From the cell containing the given text, extract its center point as (X, Y) coordinate. 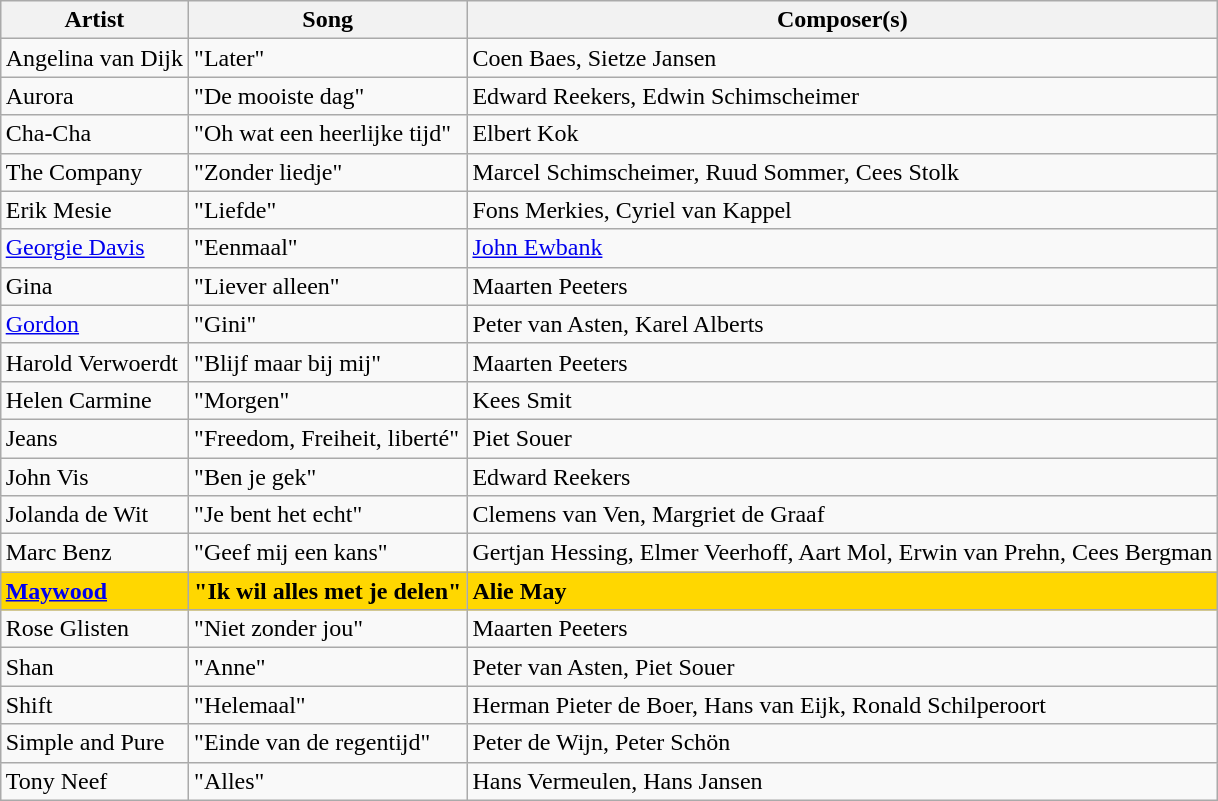
Peter van Asten, Karel Alberts (842, 324)
Peter van Asten, Piet Souer (842, 667)
Gertjan Hessing, Elmer Veerhoff, Aart Mol, Erwin van Prehn, Cees Bergman (842, 553)
"Blijf maar bij mij" (328, 362)
Herman Pieter de Boer, Hans van Eijk, Ronald Schilperoort (842, 705)
Song (328, 20)
Erik Mesie (94, 210)
The Company (94, 172)
"Je bent het echt" (328, 515)
Helen Carmine (94, 400)
"Ik wil alles met je delen" (328, 591)
Jolanda de Wit (94, 515)
Angelina van Dijk (94, 58)
"Eenmaal" (328, 248)
Rose Glisten (94, 629)
Harold Verwoerdt (94, 362)
Peter de Wijn, Peter Schön (842, 743)
Shan (94, 667)
"Oh wat een heerlijke tijd" (328, 134)
"Freedom, Freiheit, liberté" (328, 438)
Edward Reekers, Edwin Schimscheimer (842, 96)
Gina (94, 286)
"Gini" (328, 324)
Hans Vermeulen, Hans Jansen (842, 781)
"Helemaal" (328, 705)
Elbert Kok (842, 134)
"Geef mij een kans" (328, 553)
"Liefde" (328, 210)
John Vis (94, 477)
"Einde van de regentijd" (328, 743)
"Later" (328, 58)
"Zonder liedje" (328, 172)
Kees Smit (842, 400)
Coen Baes, Sietze Jansen (842, 58)
Georgie Davis (94, 248)
"Anne" (328, 667)
"Alles" (328, 781)
Alie May (842, 591)
Shift (94, 705)
Marcel Schimscheimer, Ruud Sommer, Cees Stolk (842, 172)
Fons Merkies, Cyriel van Kappel (842, 210)
Composer(s) (842, 20)
Edward Reekers (842, 477)
Simple and Pure (94, 743)
Aurora (94, 96)
John Ewbank (842, 248)
"Morgen" (328, 400)
Tony Neef (94, 781)
Piet Souer (842, 438)
Maywood (94, 591)
Clemens van Ven, Margriet de Graaf (842, 515)
Cha-Cha (94, 134)
Artist (94, 20)
"Niet zonder jou" (328, 629)
"Liever alleen" (328, 286)
Marc Benz (94, 553)
Gordon (94, 324)
"De mooiste dag" (328, 96)
Jeans (94, 438)
"Ben je gek" (328, 477)
